Detect which cell encompasses the target text, then output its (X, Y) center coordinate. 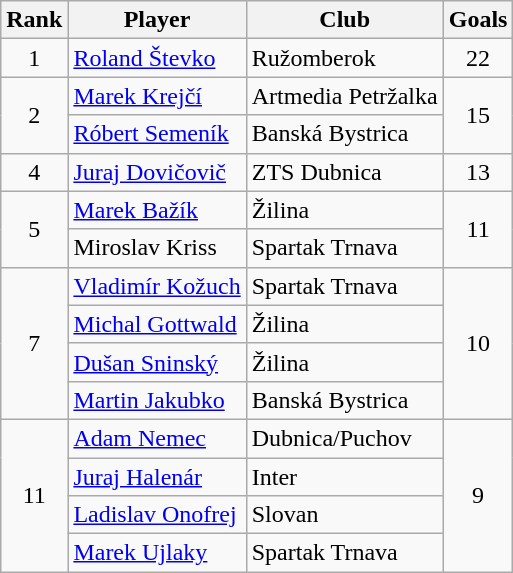
Club (344, 20)
Dušan Sninský (157, 362)
Dubnica/Puchov (344, 438)
Miroslav Kriss (157, 248)
Player (157, 20)
13 (478, 172)
10 (478, 343)
Vladimír Kožuch (157, 286)
4 (34, 172)
Marek Bažík (157, 210)
Inter (344, 477)
Artmedia Petržalka (344, 96)
ZTS Dubnica (344, 172)
Juraj Halenár (157, 477)
9 (478, 495)
Goals (478, 20)
Ladislav Onofrej (157, 515)
Martin Jakubko (157, 400)
1 (34, 58)
15 (478, 115)
Róbert Semeník (157, 134)
Juraj Dovičovič (157, 172)
Marek Krejčí (157, 96)
22 (478, 58)
7 (34, 343)
Ružomberok (344, 58)
Roland Števko (157, 58)
Michal Gottwald (157, 324)
5 (34, 229)
Marek Ujlaky (157, 553)
Rank (34, 20)
2 (34, 115)
Adam Nemec (157, 438)
Slovan (344, 515)
